Search for the cell housing the specified text and yield its (X, Y) center coordinate. 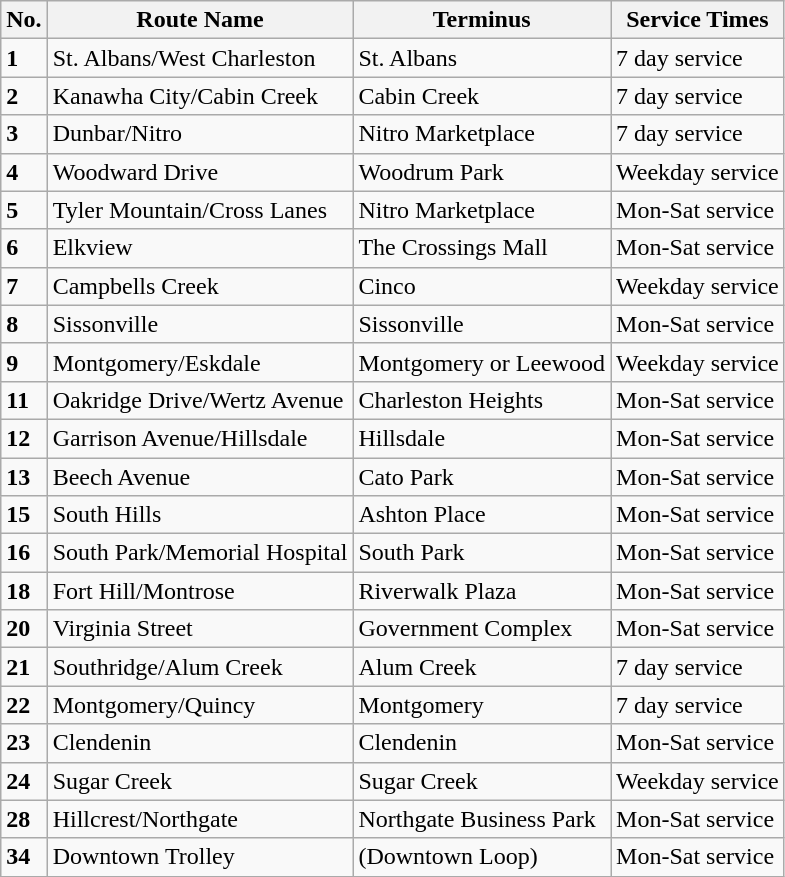
28 (24, 819)
6 (24, 248)
Riverwalk Plaza (482, 591)
St. Albans/West Charleston (200, 58)
Government Complex (482, 629)
11 (24, 400)
South Park/Memorial Hospital (200, 553)
Montgomery/Quincy (200, 705)
Beech Avenue (200, 477)
Garrison Avenue/Hillsdale (200, 438)
Northgate Business Park (482, 819)
Montgomery/Eskdale (200, 362)
Fort Hill/Montrose (200, 591)
Woodrum Park (482, 172)
22 (24, 705)
St. Albans (482, 58)
7 (24, 286)
2 (24, 96)
Ashton Place (482, 515)
Alum Creek (482, 667)
Service Times (698, 20)
Virginia Street (200, 629)
5 (24, 210)
23 (24, 743)
13 (24, 477)
Montgomery or Leewood (482, 362)
No. (24, 20)
(Downtown Loop) (482, 857)
9 (24, 362)
Tyler Mountain/Cross Lanes (200, 210)
Downtown Trolley (200, 857)
3 (24, 134)
South Park (482, 553)
Oakridge Drive/Wertz Avenue (200, 400)
21 (24, 667)
18 (24, 591)
Montgomery (482, 705)
20 (24, 629)
Route Name (200, 20)
Hillsdale (482, 438)
4 (24, 172)
12 (24, 438)
South Hills (200, 515)
Charleston Heights (482, 400)
Campbells Creek (200, 286)
Hillcrest/Northgate (200, 819)
15 (24, 515)
8 (24, 324)
34 (24, 857)
1 (24, 58)
Terminus (482, 20)
Elkview (200, 248)
Kanawha City/Cabin Creek (200, 96)
Cato Park (482, 477)
The Crossings Mall (482, 248)
Woodward Drive (200, 172)
16 (24, 553)
Dunbar/Nitro (200, 134)
Southridge/Alum Creek (200, 667)
Cabin Creek (482, 96)
24 (24, 781)
Cinco (482, 286)
